Scan for the cell matching the given text and deliver its (x, y) coordinate at center. 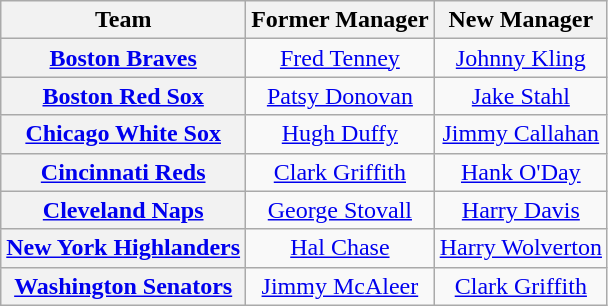
Jake Stahl (520, 96)
Hal Chase (340, 248)
Chicago White Sox (124, 134)
Harry Davis (520, 210)
Patsy Donovan (340, 96)
Harry Wolverton (520, 248)
Fred Tenney (340, 58)
Boston Red Sox (124, 96)
Johnny Kling (520, 58)
Jimmy Callahan (520, 134)
Cleveland Naps (124, 210)
George Stovall (340, 210)
Cincinnati Reds (124, 172)
New Manager (520, 20)
Jimmy McAleer (340, 286)
Team (124, 20)
Former Manager (340, 20)
Boston Braves (124, 58)
New York Highlanders (124, 248)
Washington Senators (124, 286)
Hank O'Day (520, 172)
Hugh Duffy (340, 134)
